Find where the given text appears and provide that cell's center as (X, Y) coordinate. 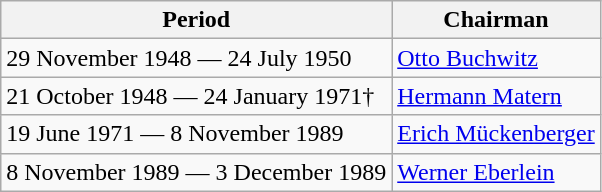
19 June 1971 — 8 November 1989 (196, 134)
8 November 1989 — 3 December 1989 (196, 172)
Werner Eberlein (496, 172)
Otto Buchwitz (496, 58)
Erich Mückenberger (496, 134)
Hermann Matern (496, 96)
Chairman (496, 20)
Period (196, 20)
21 October 1948 — 24 January 1971† (196, 96)
29 November 1948 — 24 July 1950 (196, 58)
